Locate the cell with the specified text and output its [X, Y] center coordinate. 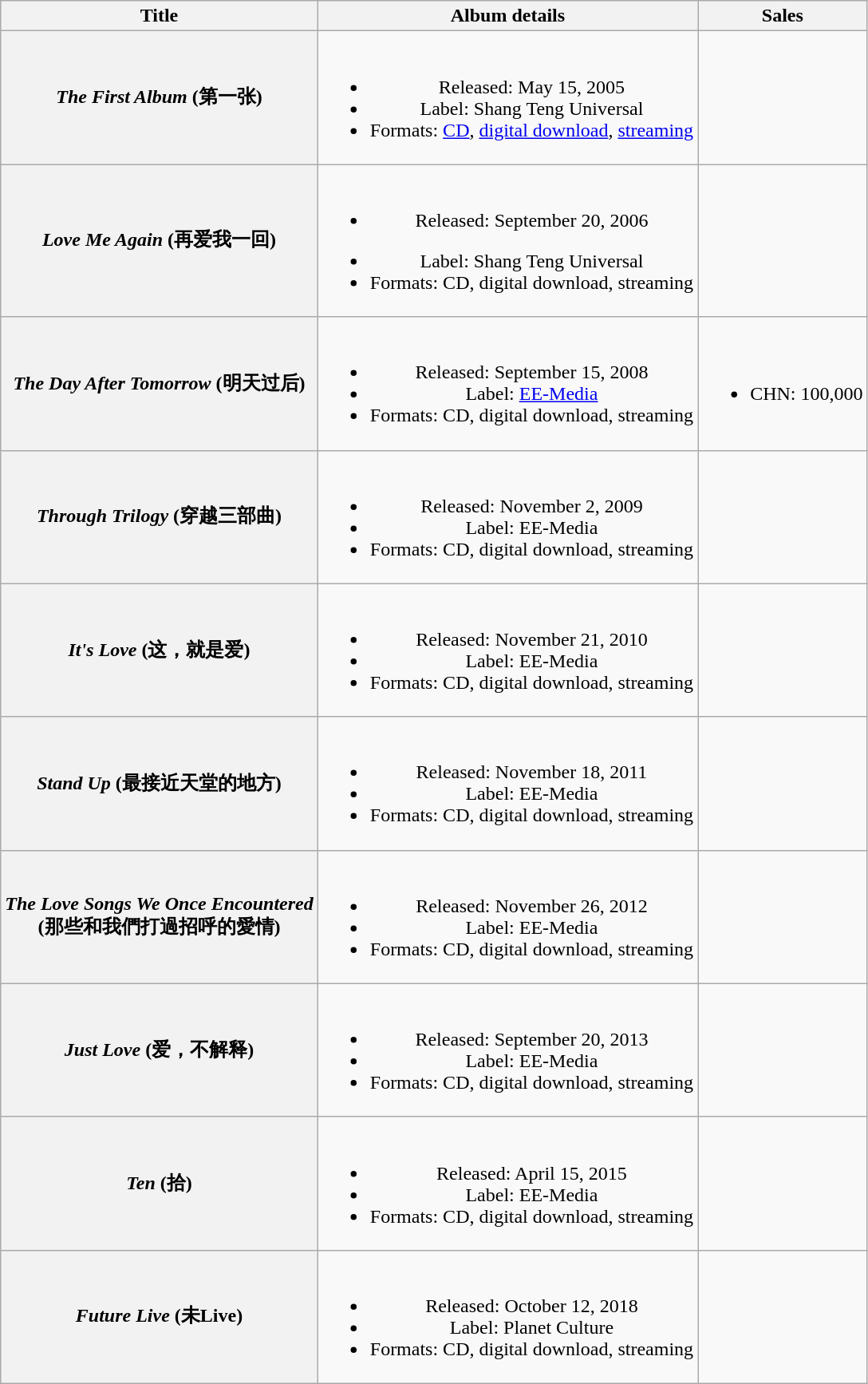
Released: April 15, 2015Label: EE-MediaFormats: CD, digital download, streaming [507, 1183]
Released: November 26, 2012Label: EE-MediaFormats: CD, digital download, streaming [507, 916]
Title [160, 16]
Released: November 2, 2009Label: EE-MediaFormats: CD, digital download, streaming [507, 517]
Released: November 18, 2011Label: EE-MediaFormats: CD, digital download, streaming [507, 784]
Stand Up (最接近天堂的地方) [160, 784]
The Day After Tomorrow (明天过后) [160, 383]
The Love Songs We Once Encountered(那些和我們打過招呼的愛情) [160, 916]
CHN: 100,000 [783, 383]
Released: May 15, 2005Label: Shang Teng UniversalFormats: CD, digital download, streaming [507, 97]
It's Love (这，就是爱) [160, 650]
Released: September 20, 2013Label: EE-MediaFormats: CD, digital download, streaming [507, 1050]
Released: October 12, 2018Label: Planet CultureFormats: CD, digital download, streaming [507, 1317]
Sales [783, 16]
Ten (拾) [160, 1183]
Through Trilogy (穿越三部曲) [160, 517]
Future Live (未Live) [160, 1317]
Just Love (爱，不解释) [160, 1050]
The First Album (第一张) [160, 97]
Released: September 15, 2008Label: EE-MediaFormats: CD, digital download, streaming [507, 383]
Released: September 20, 2006Label: Shang Teng UniversalFormats: CD, digital download, streaming [507, 241]
Album details [507, 16]
Released: November 21, 2010Label: EE-MediaFormats: CD, digital download, streaming [507, 650]
Love Me Again (再爱我一回) [160, 241]
